Return the [X, Y] coordinate for the center point of the cell that contains the specified text.  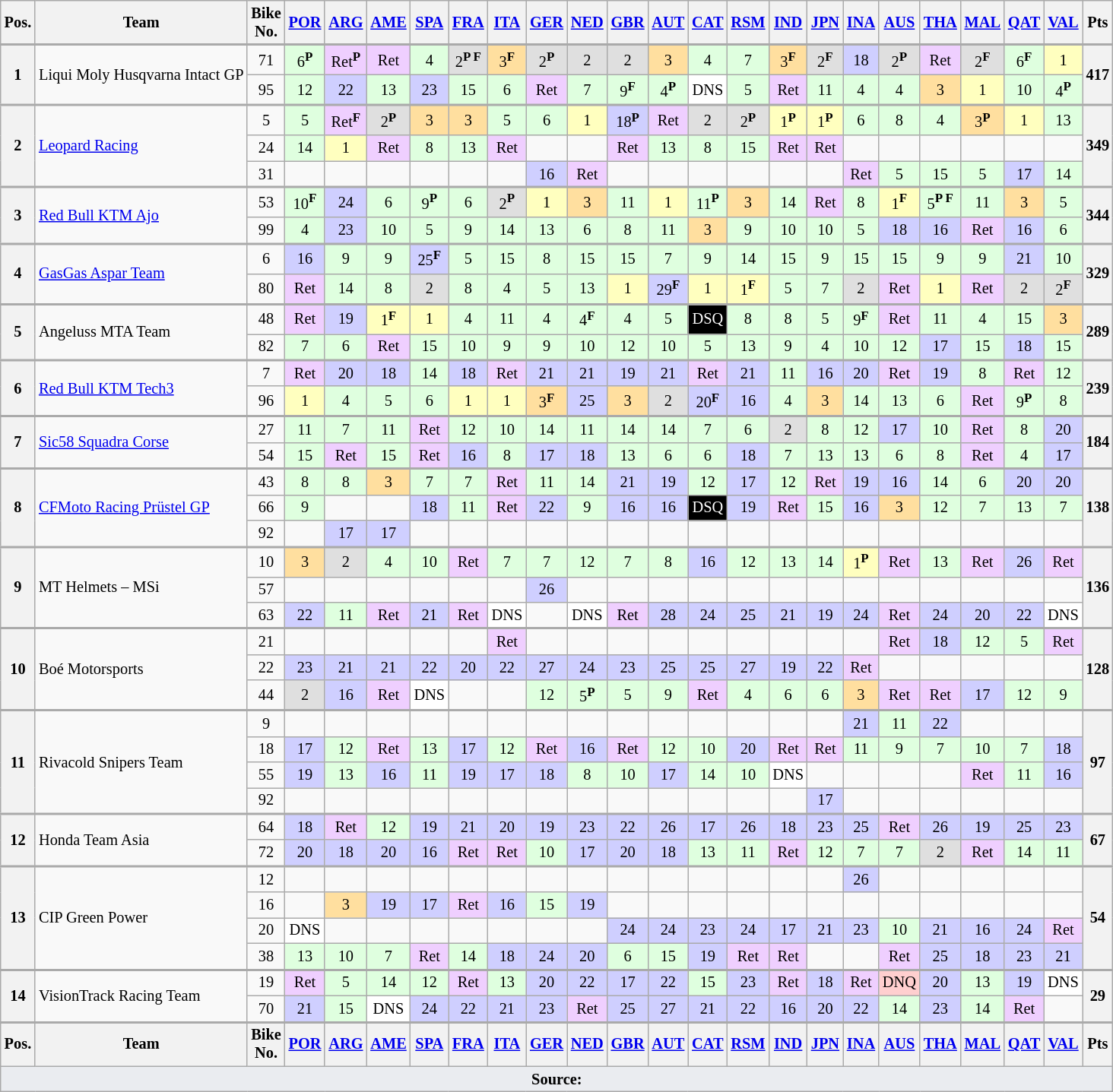
4F [587, 318]
28 [669, 615]
CFMoto Racing Prüstel GP [141, 507]
82 [266, 347]
5P F [940, 202]
239 [1098, 388]
71 [266, 60]
95 [266, 90]
Red Bull KTM Ajo [141, 215]
97 [1098, 761]
55 [266, 775]
6F [1024, 60]
136 [1098, 587]
Sic58 Squadra Corse [141, 442]
184 [1098, 442]
29 [1098, 995]
64 [266, 827]
29F [669, 289]
48 [266, 318]
57 [266, 590]
63 [266, 615]
DNQ [899, 983]
3P [982, 120]
10F [306, 202]
349 [1098, 146]
44 [266, 695]
5P [587, 695]
99 [266, 230]
GasGas Aspar Team [141, 274]
18P [628, 120]
289 [1098, 331]
72 [266, 853]
128 [1098, 669]
RetP [345, 60]
Angeluss MTA Team [141, 331]
344 [1098, 215]
53 [266, 202]
25F [430, 258]
RetF [345, 120]
417 [1098, 74]
70 [266, 1008]
Leopard Racing [141, 146]
Rivacold Snipers Team [141, 761]
66 [266, 508]
Boé Motorsports [141, 669]
VisionTrack Racing Team [141, 995]
329 [1098, 274]
6P [306, 60]
138 [1098, 507]
67 [1098, 840]
11P [707, 202]
Honda Team Asia [141, 840]
2P F [468, 60]
Source: [556, 1079]
CIP Green Power [141, 917]
43 [266, 481]
Red Bull KTM Tech3 [141, 388]
20F [707, 401]
31 [266, 174]
38 [266, 956]
MT Helmets – MSi [141, 587]
96 [266, 401]
80 [266, 289]
Liqui Moly Husqvarna Intact GP [141, 74]
